Provide the (x, y) coordinate of the cell's center where the given text is located.  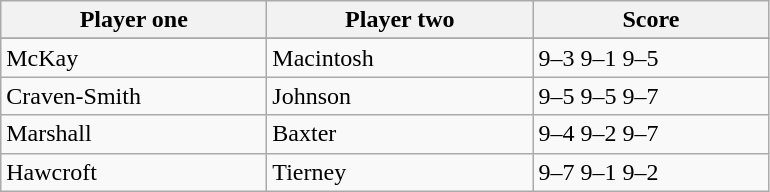
Johnson (400, 96)
9–5 9–5 9–7 (651, 96)
Macintosh (400, 58)
Tierney (400, 172)
Hawcroft (134, 172)
Player one (134, 20)
9–4 9–2 9–7 (651, 134)
Player two (400, 20)
9–3 9–1 9–5 (651, 58)
Marshall (134, 134)
Craven-Smith (134, 96)
McKay (134, 58)
Score (651, 20)
Baxter (400, 134)
9–7 9–1 9–2 (651, 172)
